Capture the cell that displays the provided text and extract its [x, y] central coordinate. 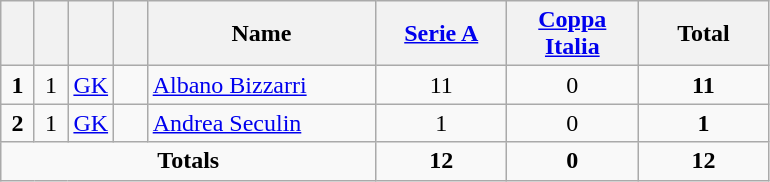
Albano Bizzarri [262, 85]
2 [18, 123]
Andrea Seculin [262, 123]
Coppa Italia [572, 34]
Totals [188, 161]
Total [704, 34]
Name [262, 34]
Serie A [442, 34]
